Locate the cell with the specified text and output its (x, y) center coordinate. 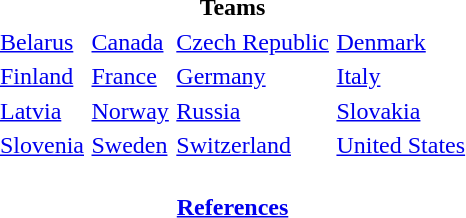
Switzerland (253, 145)
France (130, 77)
Czech Republic (253, 42)
Norway (130, 111)
Canada (130, 42)
Russia (253, 111)
Sweden (130, 145)
Germany (253, 77)
